Detect which cell encompasses the target text, then output its [X, Y] center coordinate. 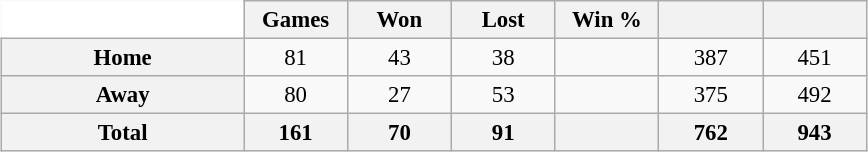
161 [296, 133]
43 [399, 57]
375 [711, 95]
451 [815, 57]
53 [503, 95]
81 [296, 57]
Total [123, 133]
Won [399, 20]
Home [123, 57]
762 [711, 133]
943 [815, 133]
80 [296, 95]
Games [296, 20]
91 [503, 133]
492 [815, 95]
Lost [503, 20]
38 [503, 57]
Away [123, 95]
387 [711, 57]
70 [399, 133]
Win % [607, 20]
27 [399, 95]
